Search for the cell housing the specified text and yield its [X, Y] center coordinate. 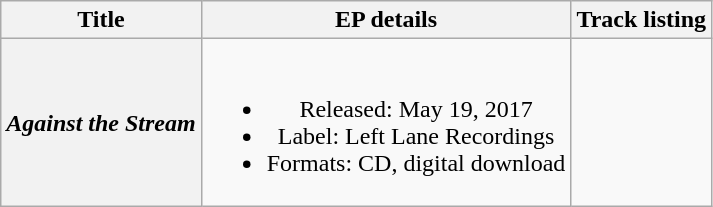
Released: May 19, 2017Label: Left Lane RecordingsFormats: CD, digital download [386, 122]
EP details [386, 20]
Title [101, 20]
Against the Stream [101, 122]
Track listing [642, 20]
